Identify which cell holds the provided text, then report its [X, Y] central coordinate. 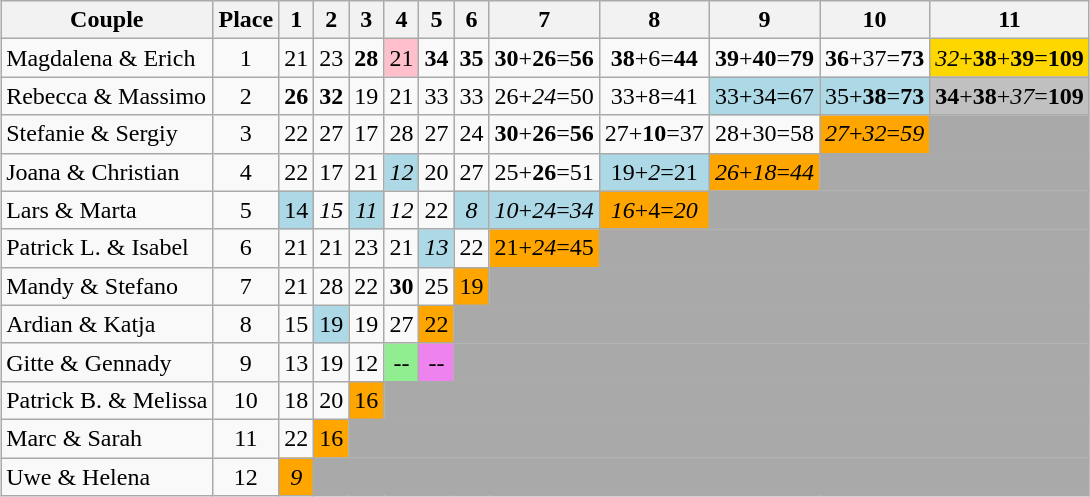
Uwe & Helena [107, 477]
Ardian & Katja [107, 324]
14 [296, 210]
38+6=44 [654, 58]
Magdalena & Erich [107, 58]
33+8=41 [654, 96]
21+24=45 [544, 248]
35 [472, 58]
36+37=73 [875, 58]
Couple [107, 20]
19+2=21 [654, 172]
Stefanie & Sergiy [107, 134]
Place [246, 20]
33+34=67 [764, 96]
25+26=51 [544, 172]
39+40=79 [764, 58]
Rebecca & Massimo [107, 96]
Patrick L. & Isabel [107, 248]
27+10=37 [654, 134]
26 [296, 96]
34+38+37=109 [1010, 96]
Joana & Christian [107, 172]
28+30=58 [764, 134]
Marc & Sarah [107, 438]
25 [436, 286]
24 [472, 134]
18 [296, 400]
26+18=44 [764, 172]
10+24=34 [544, 210]
Gitte & Gennady [107, 362]
16+4=20 [654, 210]
32 [332, 96]
34 [436, 58]
35+38=73 [875, 96]
30 [402, 286]
26+24=50 [544, 96]
27+32=59 [875, 134]
Lars & Marta [107, 210]
Mandy & Stefano [107, 286]
Patrick B. & Melissa [107, 400]
32+38+39=109 [1010, 58]
